Search for the cell housing the specified text and yield its (x, y) center coordinate. 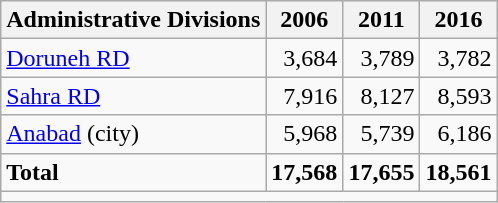
17,655 (382, 172)
3,684 (304, 58)
Doruneh RD (134, 58)
5,739 (382, 134)
3,782 (458, 58)
2016 (458, 20)
3,789 (382, 58)
8,127 (382, 96)
Sahra RD (134, 96)
2006 (304, 20)
Total (134, 172)
Anabad (city) (134, 134)
6,186 (458, 134)
17,568 (304, 172)
2011 (382, 20)
5,968 (304, 134)
18,561 (458, 172)
7,916 (304, 96)
Administrative Divisions (134, 20)
8,593 (458, 96)
